Return (X, Y) of the center of cell containing provided text 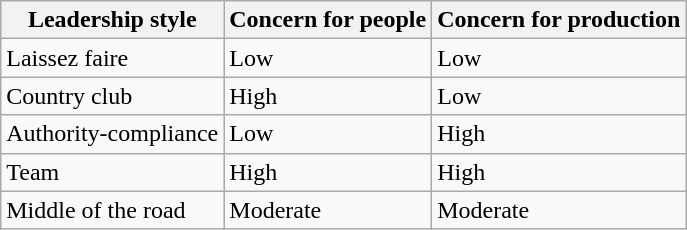
Laissez faire (112, 58)
Concern for people (328, 20)
Leadership style (112, 20)
Team (112, 172)
Country club (112, 96)
Concern for production (559, 20)
Middle of the road (112, 210)
Authority-compliance (112, 134)
